Extract the [x, y] coordinate from the center of the cell holding the provided text.  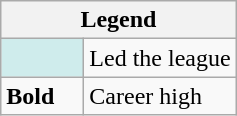
Led the league [160, 58]
Legend [118, 20]
Bold [42, 96]
Career high [160, 96]
